Locate the cell with the specified text and output its (X, Y) center coordinate. 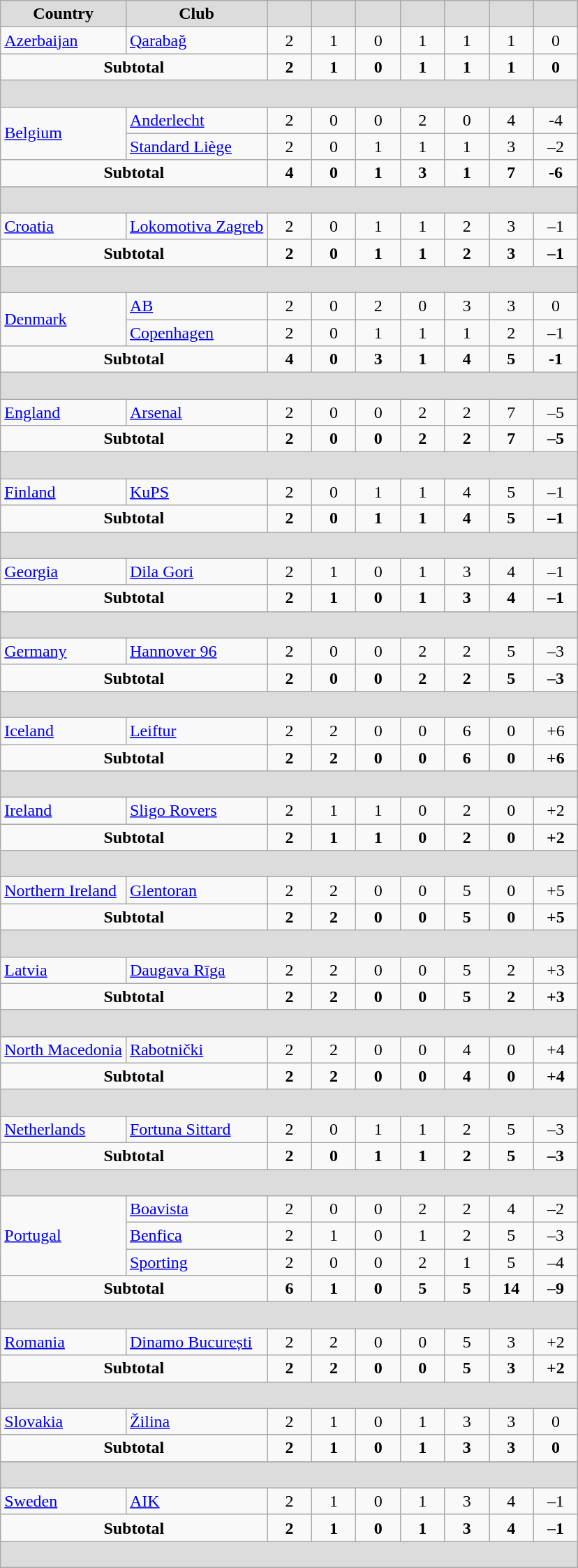
Benfica (196, 1236)
North Macedonia (64, 1050)
Club (196, 14)
-6 (556, 173)
Northern Ireland (64, 890)
Hannover 96 (196, 651)
Belgium (64, 133)
Rabotnički (196, 1050)
Daugava Rīga (196, 970)
Lokomotiva Zagreb (196, 226)
Germany (64, 651)
Sporting (196, 1262)
Iceland (64, 731)
Standard Liège (196, 147)
Qarabağ (196, 40)
Country (64, 14)
Croatia (64, 226)
Georgia (64, 572)
Denmark (64, 319)
Sweden (64, 1501)
England (64, 412)
AIK (196, 1501)
Anderlecht (196, 120)
Sligo Rovers (196, 811)
Latvia (64, 970)
Boavista (196, 1209)
Dila Gori (196, 572)
-1 (556, 359)
Arsenal (196, 412)
Copenhagen (196, 333)
Dinamo București (196, 1342)
Finland (64, 492)
14 (512, 1289)
Ireland (64, 811)
AB (196, 306)
–4 (556, 1262)
Netherlands (64, 1129)
Azerbaijan (64, 40)
-4 (556, 120)
Slovakia (64, 1421)
Žilina (196, 1421)
–9 (556, 1289)
KuPS (196, 492)
Portugal (64, 1236)
Leiftur (196, 731)
Glentoran (196, 890)
Fortuna Sittard (196, 1129)
Romania (64, 1342)
